Identify which cell holds the provided text, then report its (x, y) central coordinate. 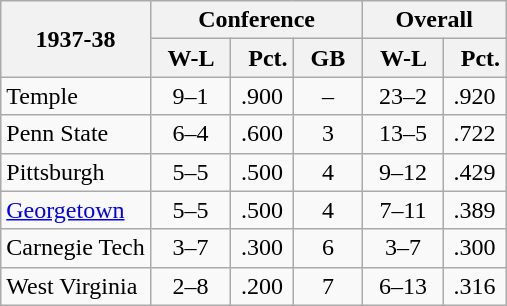
9–12 (403, 172)
.600 (262, 134)
.389 (474, 210)
Pittsburgh (76, 172)
Penn State (76, 134)
23–2 (403, 96)
13–5 (403, 134)
Georgetown (76, 210)
Overall (434, 20)
.200 (262, 286)
Temple (76, 96)
1937-38 (76, 39)
.429 (474, 172)
6 (328, 248)
.316 (474, 286)
GB (328, 58)
.722 (474, 134)
6–13 (403, 286)
.920 (474, 96)
3 (328, 134)
– (328, 96)
2–8 (190, 286)
7–11 (403, 210)
Conference (256, 20)
9–1 (190, 96)
7 (328, 286)
Carnegie Tech (76, 248)
.900 (262, 96)
6–4 (190, 134)
West Virginia (76, 286)
